Return (x, y) of the center of cell containing provided text 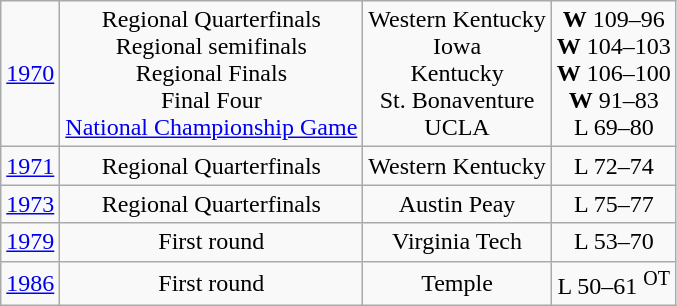
Regional QuarterfinalsRegional semifinalsRegional FinalsFinal FourNational Championship Game (212, 74)
L 53–70 (614, 242)
L 75–77 (614, 204)
L 72–74 (614, 166)
Temple (457, 284)
W 109–96W 104–103W 106–100W 91–83L 69–80 (614, 74)
L 50–61 OT (614, 284)
1970 (30, 74)
1979 (30, 242)
Virginia Tech (457, 242)
Western KentuckyIowaKentuckySt. BonaventureUCLA (457, 74)
1986 (30, 284)
1971 (30, 166)
Austin Peay (457, 204)
Western Kentucky (457, 166)
1973 (30, 204)
